Pinpoint the cell where the given text exists, returning its [X, Y] midpoint coordinate. 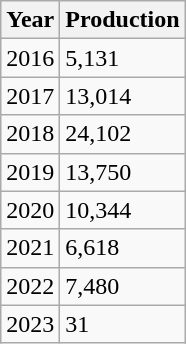
2019 [30, 172]
2020 [30, 210]
31 [122, 324]
6,618 [122, 248]
10,344 [122, 210]
2016 [30, 58]
2022 [30, 286]
13,750 [122, 172]
2021 [30, 248]
24,102 [122, 134]
2017 [30, 96]
13,014 [122, 96]
5,131 [122, 58]
Year [30, 20]
Production [122, 20]
2023 [30, 324]
2018 [30, 134]
7,480 [122, 286]
